Locate the cell with the specified text and output its [X, Y] center coordinate. 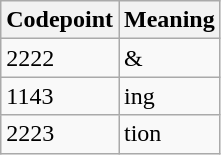
Codepoint [60, 20]
& [169, 58]
Meaning [169, 20]
2222 [60, 58]
ing [169, 96]
1143 [60, 96]
2223 [60, 134]
tion [169, 134]
